Locate the cell with the specified text and output its (x, y) center coordinate. 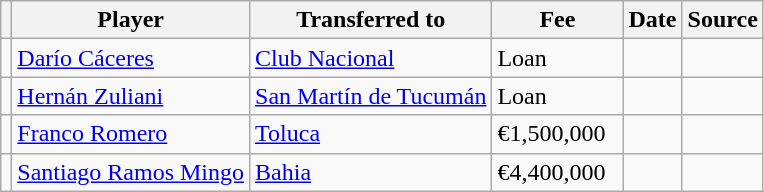
Santiago Ramos Mingo (131, 172)
Date (652, 20)
€1,500,000 (558, 134)
Club Nacional (371, 58)
Player (131, 20)
Fee (558, 20)
San Martín de Tucumán (371, 96)
Darío Cáceres (131, 58)
Source (722, 20)
Bahia (371, 172)
Toluca (371, 134)
Franco Romero (131, 134)
€4,400,000 (558, 172)
Transferred to (371, 20)
Hernán Zuliani (131, 96)
